Detect which cell encompasses the target text, then output its (X, Y) center coordinate. 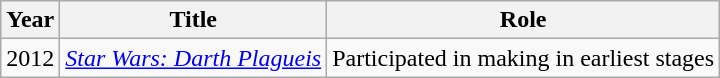
Participated in making in earliest stages (524, 58)
Role (524, 20)
Year (30, 20)
2012 (30, 58)
Star Wars: Darth Plagueis (194, 58)
Title (194, 20)
